Return (X, Y) of the center of cell containing provided text 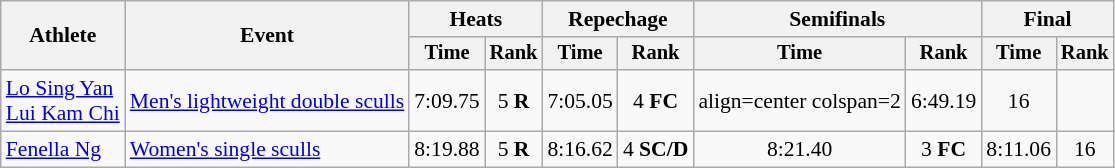
8:19.88 (446, 150)
Fenella Ng (63, 150)
3 FC (944, 150)
Women's single sculls (267, 150)
align=center colspan=2 (799, 100)
8:21.40 (799, 150)
Repechage (618, 19)
Event (267, 36)
Heats (476, 19)
6:49.19 (944, 100)
Lo Sing Yan Lui Kam Chi (63, 100)
8:11.06 (1018, 150)
Men's lightweight double sculls (267, 100)
Semifinals (837, 19)
8:16.62 (580, 150)
4 SC/D (656, 150)
7:09.75 (446, 100)
Final (1047, 19)
7:05.05 (580, 100)
4 FC (656, 100)
Athlete (63, 36)
